Return [X, Y] of the center of cell containing provided text 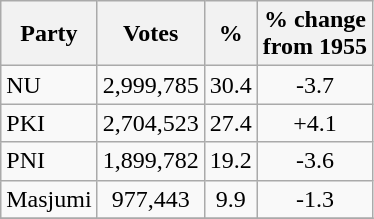
1,899,782 [150, 161]
-3.6 [314, 161]
2,704,523 [150, 123]
+4.1 [314, 123]
Votes [150, 34]
% [230, 34]
27.4 [230, 123]
2,999,785 [150, 85]
19.2 [230, 161]
Masjumi [49, 199]
% changefrom 1955 [314, 34]
977,443 [150, 199]
PKI [49, 123]
PNI [49, 161]
NU [49, 85]
30.4 [230, 85]
-3.7 [314, 85]
-1.3 [314, 199]
9.9 [230, 199]
Party [49, 34]
